Return (x, y) of the center of cell containing provided text 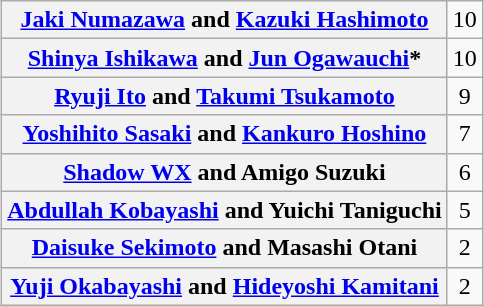
Shinya Ishikawa and Jun Ogawauchi* (225, 58)
Abdullah Kobayashi and Yuichi Taniguchi (225, 210)
6 (464, 172)
7 (464, 134)
Shadow WX and Amigo Suzuki (225, 172)
Ryuji Ito and Takumi Tsukamoto (225, 96)
Jaki Numazawa and Kazuki Hashimoto (225, 20)
Daisuke Sekimoto and Masashi Otani (225, 248)
Yuji Okabayashi and Hideyoshi Kamitani (225, 286)
9 (464, 96)
5 (464, 210)
Yoshihito Sasaki and Kankuro Hoshino (225, 134)
